Scan for the cell matching the given text and deliver its (x, y) coordinate at center. 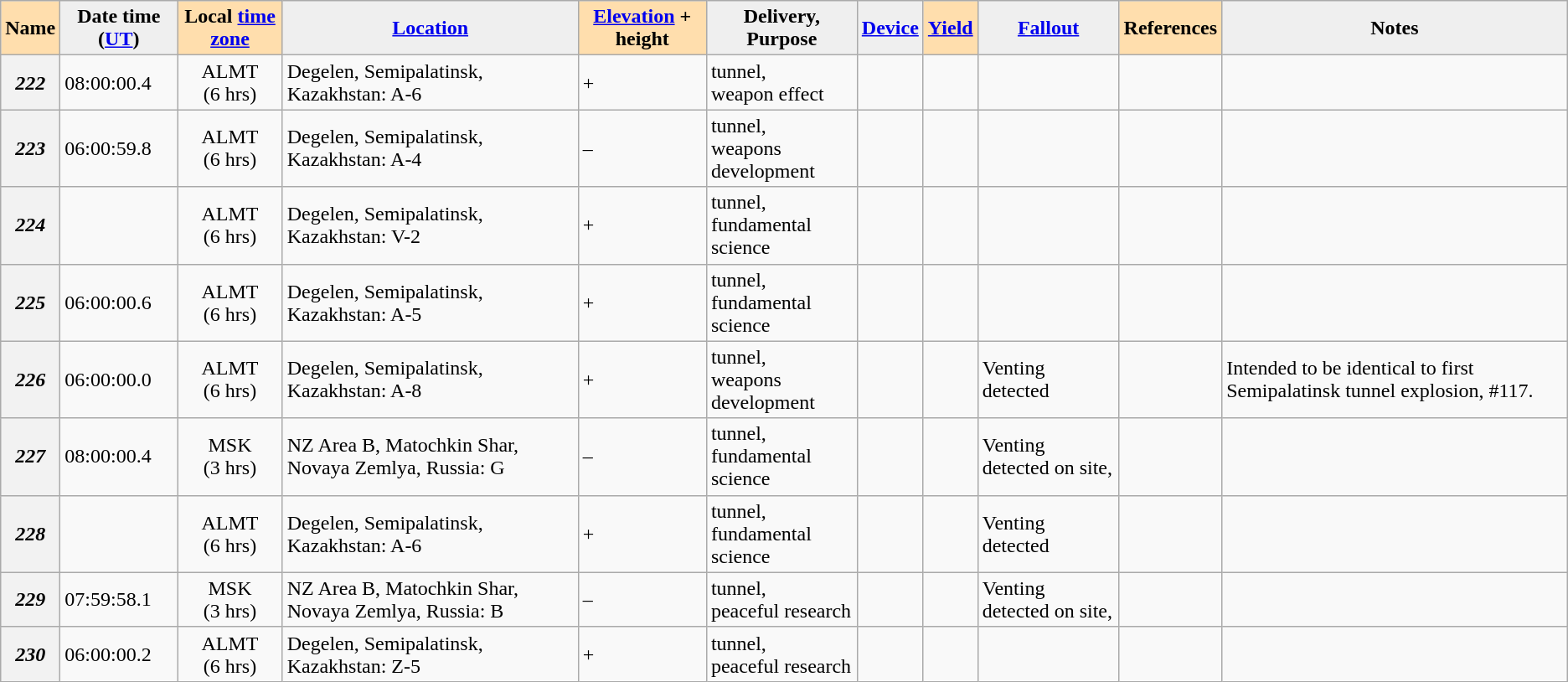
Degelen, Semipalatinsk, Kazakhstan: A-8 (431, 380)
07:59:58.1 (119, 600)
NZ Area B, Matochkin Shar, Novaya Zemlya, Russia: B (431, 600)
226 (30, 380)
223 (30, 148)
227 (30, 457)
Yield (950, 28)
Elevation + height (642, 28)
230 (30, 654)
224 (30, 225)
tunnel,weapon effect (781, 82)
06:00:00.0 (119, 380)
06:00:59.8 (119, 148)
06:00:00.6 (119, 302)
225 (30, 302)
Local time zone (230, 28)
NZ Area B, Matochkin Shar, Novaya Zemlya, Russia: G (431, 457)
222 (30, 82)
Degelen, Semipalatinsk, Kazakhstan: A-4 (431, 148)
06:00:00.2 (119, 654)
Intended to be identical to first Semipalatinsk tunnel explosion, #117. (1395, 380)
References (1171, 28)
Delivery, Purpose (781, 28)
Device (890, 28)
Fallout (1049, 28)
Degelen, Semipalatinsk, Kazakhstan: V-2 (431, 225)
Degelen, Semipalatinsk, Kazakhstan: Z-5 (431, 654)
Location (431, 28)
Name (30, 28)
228 (30, 534)
Notes (1395, 28)
229 (30, 600)
Degelen, Semipalatinsk, Kazakhstan: A-5 (431, 302)
Date time (UT) (119, 28)
